Detect which cell encompasses the target text, then output its [X, Y] center coordinate. 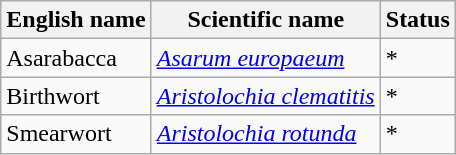
Aristolochia clematitis [266, 96]
Status [418, 20]
Scientific name [266, 20]
Birthwort [76, 96]
English name [76, 20]
Smearwort [76, 134]
Asarum europaeum [266, 58]
Aristolochia rotunda [266, 134]
Asarabacca [76, 58]
